Return the [X, Y] coordinate for the center point of the cell that contains the specified text.  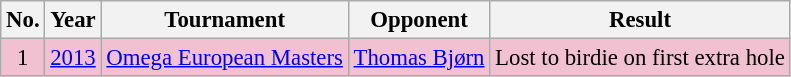
2013 [73, 58]
Result [640, 20]
Year [73, 20]
Lost to birdie on first extra hole [640, 58]
Omega European Masters [224, 58]
Tournament [224, 20]
Thomas Bjørn [419, 58]
Opponent [419, 20]
1 [23, 58]
No. [23, 20]
